For the text-containing cell, return its midpoint in [x, y] coordinate format. 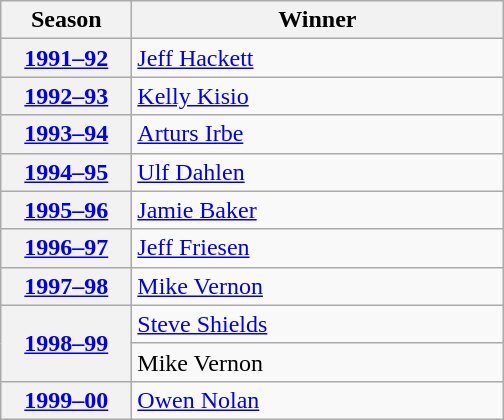
Ulf Dahlen [318, 172]
1992–93 [66, 96]
1995–96 [66, 210]
Jeff Hackett [318, 58]
Jeff Friesen [318, 248]
Arturs Irbe [318, 134]
Winner [318, 20]
1991–92 [66, 58]
Owen Nolan [318, 400]
Kelly Kisio [318, 96]
1998–99 [66, 343]
Steve Shields [318, 324]
1996–97 [66, 248]
1999–00 [66, 400]
Season [66, 20]
1993–94 [66, 134]
1997–98 [66, 286]
Jamie Baker [318, 210]
1994–95 [66, 172]
